Locate the cell with the specified text and output its (x, y) center coordinate. 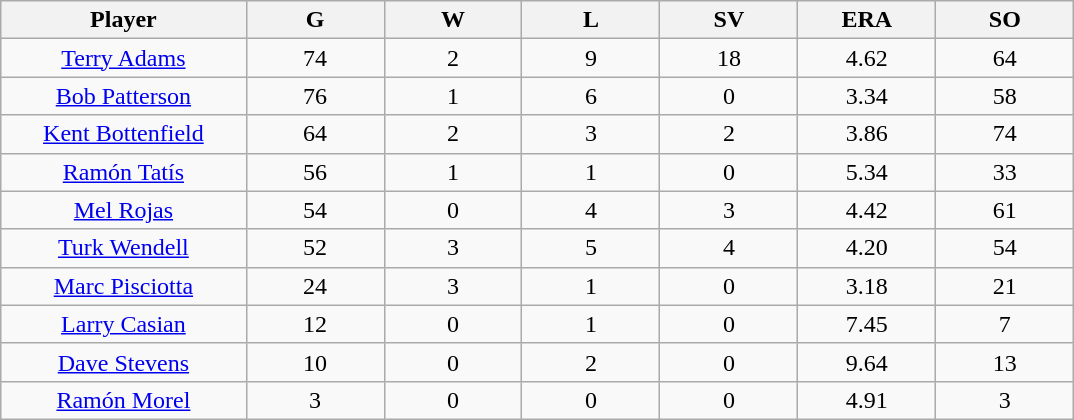
4.91 (867, 400)
7.45 (867, 324)
3.86 (867, 134)
SV (729, 20)
Ramón Tatís (124, 172)
Dave Stevens (124, 362)
4.42 (867, 210)
Kent Bottenfield (124, 134)
Terry Adams (124, 58)
7 (1005, 324)
Larry Casian (124, 324)
Turk Wendell (124, 248)
21 (1005, 286)
18 (729, 58)
56 (315, 172)
10 (315, 362)
9.64 (867, 362)
4.20 (867, 248)
13 (1005, 362)
W (453, 20)
Marc Pisciotta (124, 286)
G (315, 20)
52 (315, 248)
3.34 (867, 96)
76 (315, 96)
ERA (867, 20)
9 (591, 58)
Player (124, 20)
3.18 (867, 286)
12 (315, 324)
24 (315, 286)
5 (591, 248)
6 (591, 96)
Bob Patterson (124, 96)
4.62 (867, 58)
61 (1005, 210)
L (591, 20)
33 (1005, 172)
Ramón Morel (124, 400)
Mel Rojas (124, 210)
5.34 (867, 172)
58 (1005, 96)
SO (1005, 20)
